Determine the (x, y) coordinate at the center of the cell enclosing the given text.  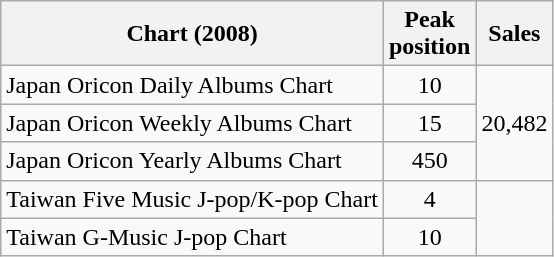
Japan Oricon Daily Albums Chart (192, 85)
Peakposition (429, 34)
Japan Oricon Weekly Albums Chart (192, 123)
20,482 (514, 123)
4 (429, 199)
Sales (514, 34)
Taiwan G-Music J-pop Chart (192, 237)
Taiwan Five Music J-pop/K-pop Chart (192, 199)
15 (429, 123)
450 (429, 161)
Chart (2008) (192, 34)
Japan Oricon Yearly Albums Chart (192, 161)
